Search for the cell housing the specified text and yield its [x, y] center coordinate. 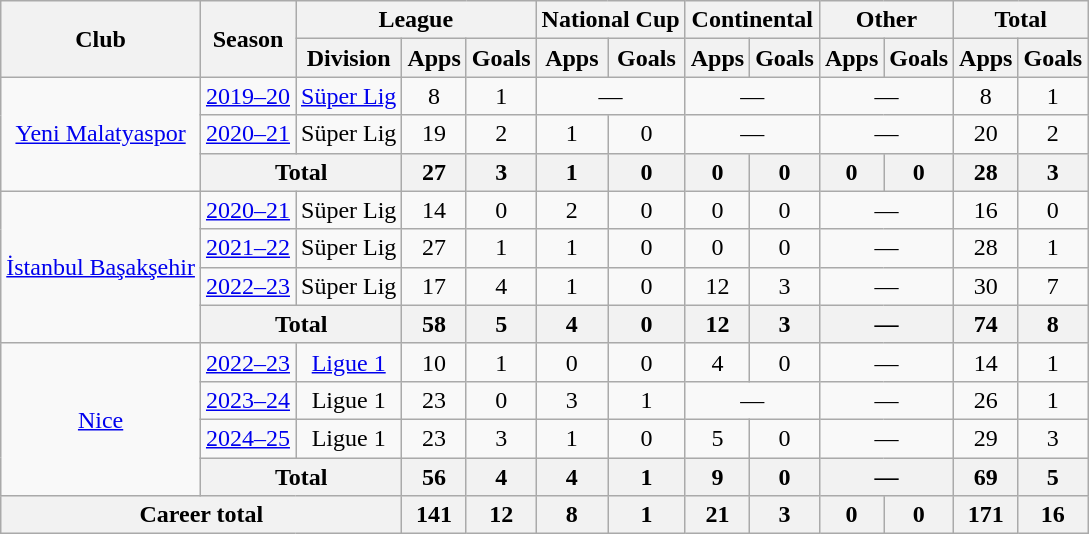
26 [986, 400]
74 [986, 324]
Continental [752, 20]
7 [1053, 286]
2023–24 [248, 400]
National Cup [610, 20]
Season [248, 39]
141 [434, 515]
21 [717, 515]
League [416, 20]
Other [886, 20]
2024–25 [248, 438]
10 [434, 362]
58 [434, 324]
Career total [202, 515]
69 [986, 477]
2019–20 [248, 96]
Yeni Malatyaspor [101, 134]
19 [434, 134]
Nice [101, 419]
171 [986, 515]
56 [434, 477]
İstanbul Başakşehir [101, 267]
9 [717, 477]
17 [434, 286]
29 [986, 438]
2021–22 [248, 248]
Club [101, 39]
20 [986, 134]
30 [986, 286]
Division [349, 58]
